Find where the given text appears and provide that cell's center as [x, y] coordinate. 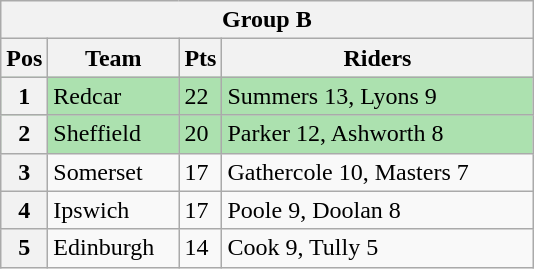
2 [24, 134]
Group B [267, 20]
Pos [24, 58]
5 [24, 248]
20 [200, 134]
22 [200, 96]
4 [24, 210]
Summers 13, Lyons 9 [378, 96]
3 [24, 172]
Ipswich [114, 210]
Sheffield [114, 134]
14 [200, 248]
Somerset [114, 172]
Riders [378, 58]
Redcar [114, 96]
Poole 9, Doolan 8 [378, 210]
Gathercole 10, Masters 7 [378, 172]
Pts [200, 58]
Edinburgh [114, 248]
Team [114, 58]
Cook 9, Tully 5 [378, 248]
Parker 12, Ashworth 8 [378, 134]
1 [24, 96]
